Locate the cell with the specified text and output its [X, Y] center coordinate. 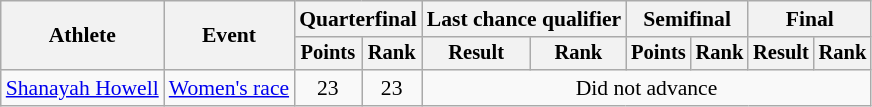
Athlete [82, 36]
Semifinal [687, 19]
Did not advance [647, 88]
Event [229, 36]
Final [810, 19]
Shanayah Howell [82, 88]
Women's race [229, 88]
Last chance qualifier [524, 19]
Quarterfinal [358, 19]
